Locate the cell with the specified text and output its (X, Y) center coordinate. 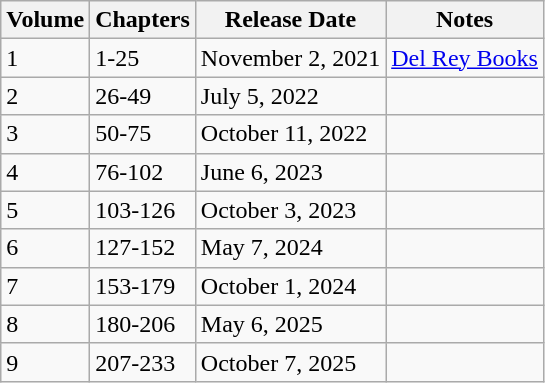
5 (46, 210)
October 11, 2022 (290, 134)
Del Rey Books (465, 58)
7 (46, 286)
Notes (465, 20)
Chapters (143, 20)
2 (46, 96)
1 (46, 58)
50-75 (143, 134)
26-49 (143, 96)
8 (46, 324)
103-126 (143, 210)
May 7, 2024 (290, 248)
Release Date (290, 20)
June 6, 2023 (290, 172)
July 5, 2022 (290, 96)
4 (46, 172)
153-179 (143, 286)
October 1, 2024 (290, 286)
76-102 (143, 172)
Volume (46, 20)
180-206 (143, 324)
1-25 (143, 58)
3 (46, 134)
October 3, 2023 (290, 210)
November 2, 2021 (290, 58)
6 (46, 248)
207-233 (143, 362)
May 6, 2025 (290, 324)
October 7, 2025 (290, 362)
127-152 (143, 248)
9 (46, 362)
